Output the (X, Y) coordinate of the center of the cell containing the given text.  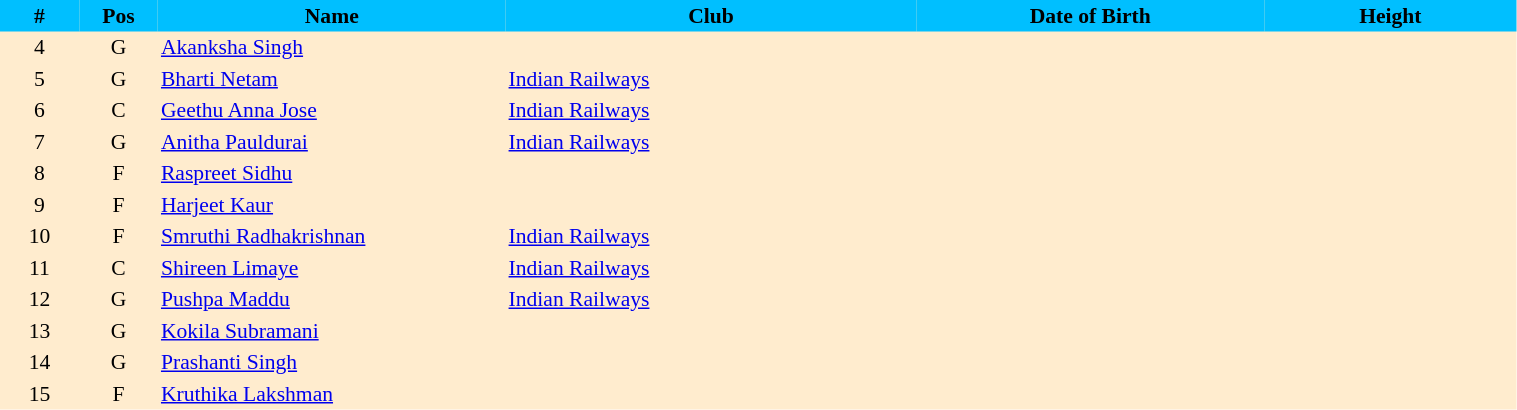
8 (40, 174)
11 (40, 268)
7 (40, 142)
14 (40, 362)
Date of Birth (1090, 16)
Name (332, 16)
Kokila Subramani (332, 331)
10 (40, 236)
9 (40, 205)
Shireen Limaye (332, 268)
12 (40, 300)
Prashanti Singh (332, 362)
13 (40, 331)
Akanksha Singh (332, 48)
Raspreet Sidhu (332, 174)
5 (40, 79)
Kruthika Lakshman (332, 394)
Pos (118, 16)
Bharti Netam (332, 79)
Harjeet Kaur (332, 205)
Anitha Pauldurai (332, 142)
Geethu Anna Jose (332, 110)
# (40, 16)
Smruthi Radhakrishnan (332, 236)
6 (40, 110)
4 (40, 48)
Height (1390, 16)
15 (40, 394)
Pushpa Maddu (332, 300)
Club (712, 16)
